Capture the cell that displays the provided text and extract its (x, y) central coordinate. 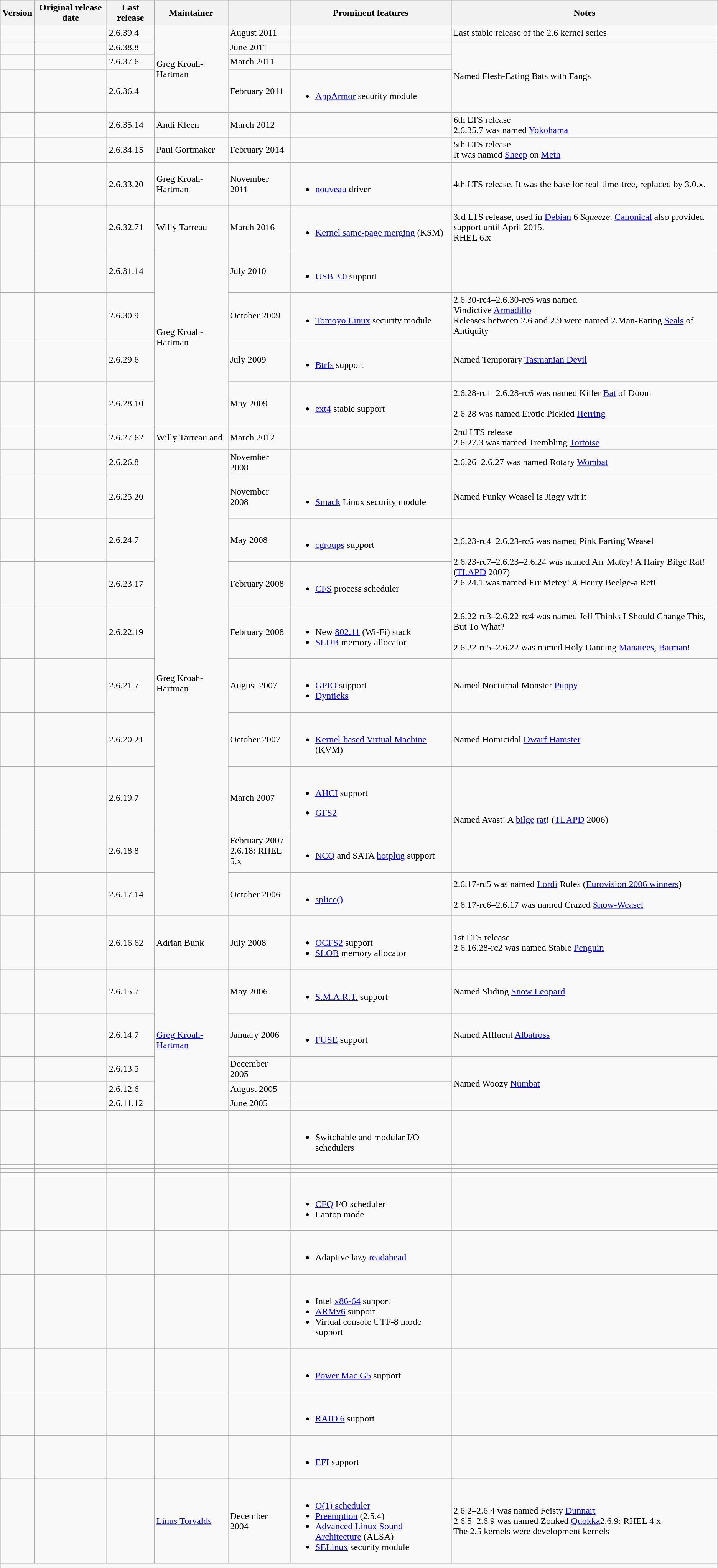
Willy Tarreau and (191, 437)
2.6.30-rc4–2.6.30-rc6 was namedVindictive Armadillo Releases between 2.6 and 2.9 were named 2.Man-Eating Seals of Antiquity (585, 315)
Last release (130, 13)
2.6.31.14 (130, 271)
2.6.16.62 (130, 943)
AHCI supportGFS2 (371, 798)
May 2009 (259, 403)
2.6.30.9 (130, 315)
2.6.35.14 (130, 125)
2.6.2–2.6.4 was named Feisty Dunnart2.6.5–2.6.9 was named Zonked Quokka2.6.9: RHEL 4.xThe 2.5 kernels were development kernels (585, 1521)
Willy Tarreau (191, 227)
2.6.26.8 (130, 463)
S.M.A.R.T. support (371, 991)
2.6.32.71 (130, 227)
Named Temporary Tasmanian Devil (585, 360)
Original release date (71, 13)
October 2006 (259, 894)
2.6.22-rc3–2.6.22-rc4 was named Jeff Thinks I Should Change This, But To What?2.6.22-rc5–2.6.22 was named Holy Dancing Manatees, Batman! (585, 632)
Named Woozy Numbat (585, 1083)
June 2005 (259, 1103)
2.6.34.15 (130, 150)
Intel x86-64 supportARMv6 supportVirtual console UTF-8 mode support (371, 1311)
2.6.27.62 (130, 437)
Switchable and modular I/O schedulers (371, 1138)
2.6.25.20 (130, 496)
2.6.22.19 (130, 632)
2.6.18.8 (130, 851)
Named Homicidal Dwarf Hamster (585, 739)
2.6.20.21 (130, 739)
CFS process scheduler (371, 583)
August 2011 (259, 33)
2.6.26–2.6.27 was named Rotary Wombat (585, 463)
March 2007 (259, 798)
2nd LTS release2.6.27.3 was named Trembling Tortoise (585, 437)
August 2005 (259, 1088)
January 2006 (259, 1034)
O(1) schedulerPreemption (2.5.4)Advanced Linux Sound Architecture (ALSA)SELinux security module (371, 1521)
Last stable release of the 2.6 kernel series (585, 33)
Btrfs support (371, 360)
2.6.36.4 (130, 91)
2.6.15.7 (130, 991)
February 2011 (259, 91)
Power Mac G5 support (371, 1370)
October 2007 (259, 739)
New 802.11 (Wi-Fi) stackSLUB memory allocator (371, 632)
2.6.12.6 (130, 1088)
splice() (371, 894)
RAID 6 support (371, 1413)
4th LTS release. It was the base for real-time-tree, replaced by 3.0.x. (585, 184)
3rd LTS release, used in Debian 6 Squeeze. Canonical also provided support until April 2015.RHEL 6.x (585, 227)
2.6.17.14 (130, 894)
6th LTS release2.6.35.7 was named Yokohama (585, 125)
Linus Torvalds (191, 1521)
Prominent features (371, 13)
June 2011 (259, 47)
Tomoyo Linux security module (371, 315)
5th LTS releaseIt was named Sheep on Meth (585, 150)
2.6.29.6 (130, 360)
November 2011 (259, 184)
2.6.17-rc5 was named Lordi Rules (Eurovision 2006 winners)2.6.17-rc6–2.6.17 was named Crazed Snow-Weasel (585, 894)
Notes (585, 13)
2.6.21.7 (130, 686)
EFI support (371, 1457)
FUSE support (371, 1034)
Named Sliding Snow Leopard (585, 991)
August 2007 (259, 686)
May 2006 (259, 991)
Maintainer (191, 13)
Named Nocturnal Monster Puppy (585, 686)
Named Flesh-Eating Bats with Fangs (585, 76)
2.6.28.10 (130, 403)
2.6.11.12 (130, 1103)
2.6.13.5 (130, 1069)
2.6.19.7 (130, 798)
Paul Gortmaker (191, 150)
NCQ and SATA hotplug support (371, 851)
Named Affluent Albatross (585, 1034)
nouveau driver (371, 184)
OCFS2 supportSLOB memory allocator (371, 943)
cgroups support (371, 540)
2.6.14.7 (130, 1034)
Kernel same-page merging (KSM) (371, 227)
December 2004 (259, 1521)
2.6.28-rc1–2.6.28-rc6 was named Killer Bat of Doom2.6.28 was named Erotic Pickled Herring (585, 403)
2.6.38.8 (130, 47)
AppArmor security module (371, 91)
July 2008 (259, 943)
Adaptive lazy readahead (371, 1252)
CFQ I/O schedulerLaptop mode (371, 1204)
Smack Linux security module (371, 496)
October 2009 (259, 315)
2.6.24.7 (130, 540)
2.6.39.4 (130, 33)
2.6.37.6 (130, 62)
March 2016 (259, 227)
Adrian Bunk (191, 943)
May 2008 (259, 540)
Named Funky Weasel is Jiggy wit it (585, 496)
USB 3.0 support (371, 271)
2.6.33.20 (130, 184)
ext4 stable support (371, 403)
February 20072.6.18: RHEL 5.x (259, 851)
July 2010 (259, 271)
GPIO supportDynticks (371, 686)
December 2005 (259, 1069)
Named Avast! A bilge rat! (TLAPD 2006) (585, 819)
2.6.23.17 (130, 583)
Version (18, 13)
February 2014 (259, 150)
March 2011 (259, 62)
1st LTS release2.6.16.28-rc2 was named Stable Penguin (585, 943)
Andi Kleen (191, 125)
July 2009 (259, 360)
Kernel-based Virtual Machine (KVM) (371, 739)
